Return (x, y) of the center of cell containing provided text 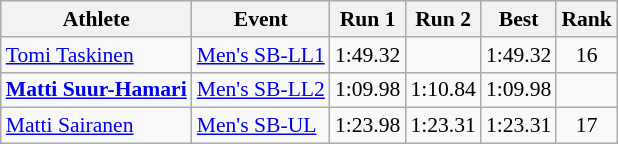
Best (518, 19)
Men's SB-LL2 (261, 90)
Tomi Taskinen (96, 55)
Matti Sairanen (96, 126)
Matti Suur-Hamari (96, 90)
Athlete (96, 19)
Run 1 (368, 19)
Run 2 (442, 19)
Event (261, 19)
Men's SB-LL1 (261, 55)
Men's SB-UL (261, 126)
17 (586, 126)
1:23.98 (368, 126)
16 (586, 55)
Rank (586, 19)
1:10.84 (442, 90)
